Determine the (X, Y) coordinate at the center of the cell enclosing the given text.  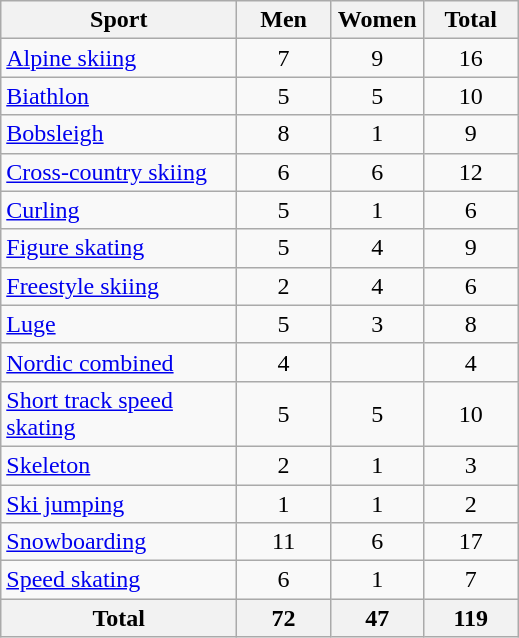
72 (284, 618)
Biathlon (119, 96)
Alpine skiing (119, 58)
Women (377, 20)
Cross-country skiing (119, 172)
Freestyle skiing (119, 286)
Men (284, 20)
Skeleton (119, 465)
Sport (119, 20)
119 (471, 618)
12 (471, 172)
Ski jumping (119, 503)
Figure skating (119, 248)
Bobsleigh (119, 134)
Nordic combined (119, 362)
16 (471, 58)
Speed skating (119, 580)
17 (471, 542)
47 (377, 618)
Curling (119, 210)
11 (284, 542)
Snowboarding (119, 542)
Short track speed skating (119, 414)
Luge (119, 324)
